Capture the cell that displays the provided text and extract its (X, Y) central coordinate. 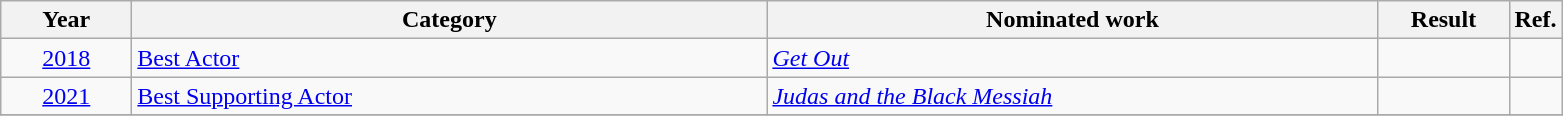
Category (450, 20)
Nominated work (1072, 20)
Ref. (1536, 20)
2018 (66, 58)
Result (1444, 20)
Best Supporting Actor (450, 96)
2021 (66, 96)
Judas and the Black Messiah (1072, 96)
Get Out (1072, 58)
Best Actor (450, 58)
Year (66, 20)
